Detect which cell encompasses the target text, then output its [X, Y] center coordinate. 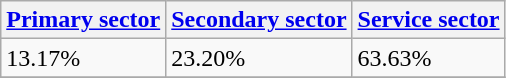
23.20% [259, 58]
Primary sector [84, 20]
13.17% [84, 58]
Secondary sector [259, 20]
Service sector [428, 20]
63.63% [428, 58]
